Provide the [x, y] coordinate of the cell's center where the given text is located.  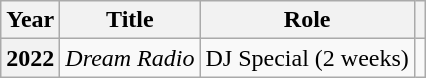
Year [30, 20]
DJ Special (2 weeks) [307, 58]
Dream Radio [130, 58]
Role [307, 20]
2022 [30, 58]
Title [130, 20]
